Capture the cell that displays the provided text and extract its (x, y) central coordinate. 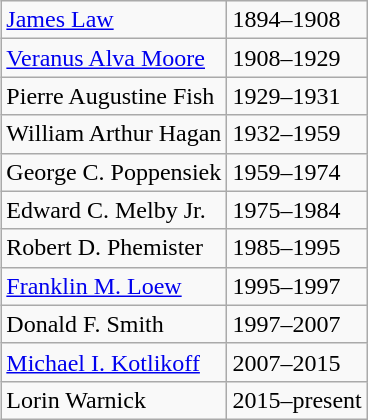
Veranus Alva Moore (114, 58)
Lorin Warnick (114, 400)
1975–1984 (297, 210)
Edward C. Melby Jr. (114, 210)
1959–1974 (297, 172)
William Arthur Hagan (114, 134)
1908–1929 (297, 58)
Donald F. Smith (114, 324)
Franklin M. Loew (114, 286)
1932–1959 (297, 134)
James Law (114, 20)
George C. Poppensiek (114, 172)
2015–present (297, 400)
1997–2007 (297, 324)
2007–2015 (297, 362)
1929–1931 (297, 96)
1995–1997 (297, 286)
Robert D. Phemister (114, 248)
Michael I. Kotlikoff (114, 362)
1894–1908 (297, 20)
Pierre Augustine Fish (114, 96)
1985–1995 (297, 248)
